Return the [x, y] coordinate for the center point of the cell that contains the specified text.  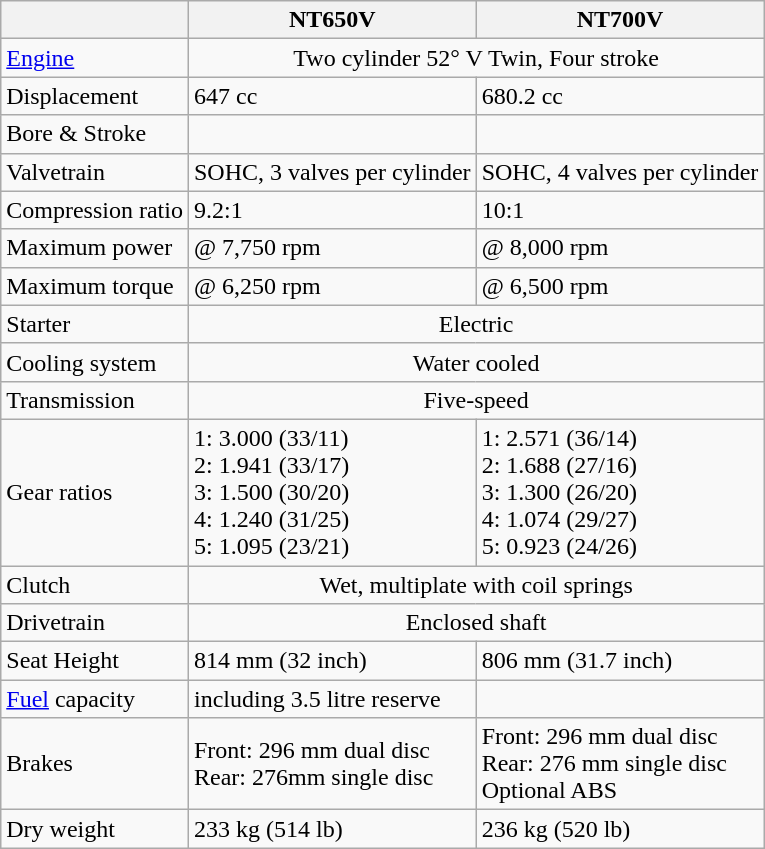
@ 6,250 rpm [332, 286]
@ 7,750 rpm [332, 248]
Front: 296 mm dual discRear: 276mm single disc [332, 764]
Valvetrain [95, 172]
236 kg (520 lb) [620, 829]
Displacement [95, 96]
Bore & Stroke [95, 134]
Water cooled [476, 362]
1: 3.000 (33/11)2: 1.941 (33/17)3: 1.500 (30/20)4: 1.240 (31/25)5: 1.095 (23/21) [332, 492]
Dry weight [95, 829]
Two cylinder 52° V Twin, Four stroke [476, 58]
Drivetrain [95, 623]
Seat Height [95, 661]
9.2:1 [332, 210]
10:1 [620, 210]
Wet, multiplate with coil springs [476, 585]
Front: 296 mm dual discRear: 276 mm single discOptional ABS [620, 764]
NT700V [620, 20]
Compression ratio [95, 210]
Transmission [95, 400]
including 3.5 litre reserve [332, 699]
Maximum torque [95, 286]
@ 6,500 rpm [620, 286]
233 kg (514 lb) [332, 829]
1: 2.571 (36/14)2: 1.688 (27/16)3: 1.300 (26/20)4: 1.074 (29/27)5: 0.923 (24/26) [620, 492]
Electric [476, 324]
Enclosed shaft [476, 623]
806 mm (31.7 inch) [620, 661]
680.2 cc [620, 96]
SOHC, 3 valves per cylinder [332, 172]
Starter [95, 324]
647 cc [332, 96]
Five-speed [476, 400]
SOHC, 4 valves per cylinder [620, 172]
Clutch [95, 585]
Fuel capacity [95, 699]
Maximum power [95, 248]
Engine [95, 58]
Brakes [95, 764]
@ 8,000 rpm [620, 248]
Cooling system [95, 362]
814 mm (32 inch) [332, 661]
Gear ratios [95, 492]
NT650V [332, 20]
